Capture the cell that displays the provided text and extract its [X, Y] central coordinate. 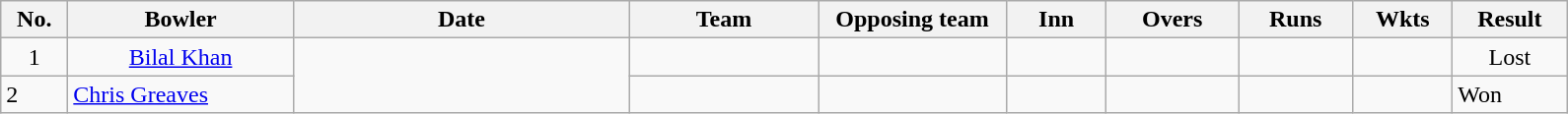
1 [35, 57]
Wkts [1402, 20]
No. [35, 20]
Team [724, 20]
Inn [1057, 20]
Date [462, 20]
2 [35, 94]
Won [1510, 94]
Runs [1296, 20]
Overs [1173, 20]
Result [1510, 20]
Opposing team [913, 20]
Bowler [181, 20]
Bilal Khan [181, 57]
Lost [1510, 57]
Chris Greaves [181, 94]
